Output the (X, Y) coordinate of the center of the cell containing the given text.  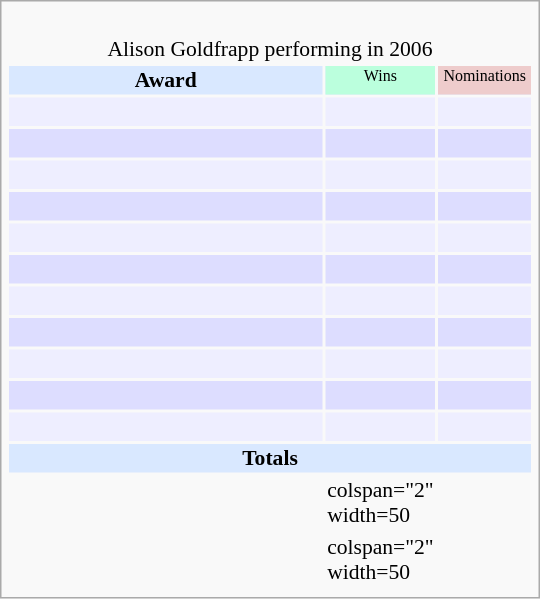
Alison Goldfrapp performing in 2006 (270, 36)
Totals (270, 458)
Award (166, 80)
Nominations (484, 80)
Wins (381, 80)
